From the cell containing the given text, extract its center point as (X, Y) coordinate. 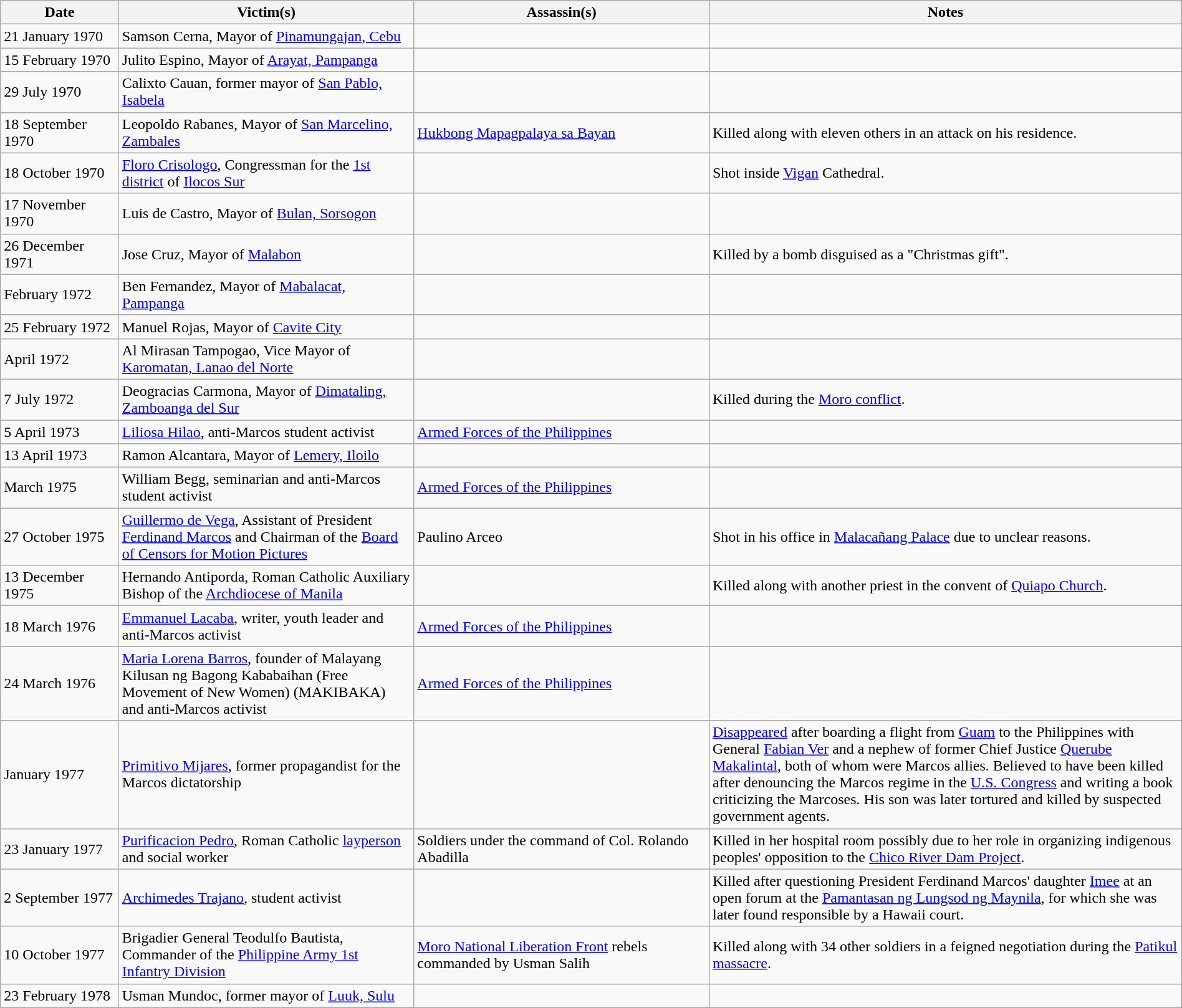
7 July 1972 (60, 399)
13 April 1973 (60, 456)
Soldiers under the command of Col. Rolando Abadilla (562, 849)
Usman Mundoc, former mayor of Luuk, Sulu (266, 996)
Liliosa Hilao, anti-Marcos student activist (266, 432)
Notes (945, 12)
Ramon Alcantara, Mayor of Lemery, Iloilo (266, 456)
18 October 1970 (60, 173)
Julito Espino, Mayor of Arayat, Pampanga (266, 60)
Paulino Arceo (562, 537)
18 March 1976 (60, 626)
23 January 1977 (60, 849)
Floro Crisologo, Congressman for the 1st district of Ilocos Sur (266, 173)
Calixto Cauan, former mayor of San Pablo, Isabela (266, 92)
Killed by a bomb disguised as a "Christmas gift". (945, 254)
29 July 1970 (60, 92)
Samson Cerna, Mayor of Pinamungajan, Cebu (266, 36)
Jose Cruz, Mayor of Malabon (266, 254)
Purificacion Pedro, Roman Catholic layperson and social worker (266, 849)
Hukbong Mapagpalaya sa Bayan (562, 132)
Al Mirasan Tampogao, Vice Mayor of Karomatan, Lanao del Norte (266, 359)
February 1972 (60, 294)
Manuel Rojas, Mayor of Cavite City (266, 327)
Brigadier General Teodulfo Bautista, Commander of the Philippine Army 1st Infantry Division (266, 955)
Maria Lorena Barros, founder of Malayang Kilusan ng Bagong Kababaihan (Free Movement of New Women) (MAKIBAKA) and anti-Marcos activist (266, 683)
23 February 1978 (60, 996)
Leopoldo Rabanes, Mayor of San Marcelino, Zambales (266, 132)
21 January 1970 (60, 36)
Ben Fernandez, Mayor of Mabalacat, Pampanga (266, 294)
25 February 1972 (60, 327)
Emmanuel Lacaba, writer, youth leader and anti-Marcos activist (266, 626)
13 December 1975 (60, 586)
April 1972 (60, 359)
Killed along with eleven others in an attack on his residence. (945, 132)
Deogracias Carmona, Mayor of Dimataling, Zamboanga del Sur (266, 399)
24 March 1976 (60, 683)
January 1977 (60, 774)
William Begg, seminarian and anti-Marcos student activist (266, 487)
18 September 1970 (60, 132)
27 October 1975 (60, 537)
Guillermo de Vega, Assistant of President Ferdinand Marcos and Chairman of the Board of Censors for Motion Pictures (266, 537)
Victim(s) (266, 12)
Shot inside Vigan Cathedral. (945, 173)
Luis de Castro, Mayor of Bulan, Sorsogon (266, 213)
Date (60, 12)
Archimedes Trajano, student activist (266, 898)
Killed in her hospital room possibly due to her role in organizing indigenous peoples' opposition to the Chico River Dam Project. (945, 849)
2 September 1977 (60, 898)
Killed along with another priest in the convent of Quiapo Church. (945, 586)
15 February 1970 (60, 60)
Hernando Antiporda, Roman Catholic Auxiliary Bishop of the Archdiocese of Manila (266, 586)
March 1975 (60, 487)
Primitivo Mijares, former propagandist for the Marcos dictatorship (266, 774)
17 November 1970 (60, 213)
10 October 1977 (60, 955)
Killed during the Moro conflict. (945, 399)
5 April 1973 (60, 432)
Assassin(s) (562, 12)
Shot in his office in Malacañang Palace due to unclear reasons. (945, 537)
Moro National Liberation Front rebels commanded by Usman Salih (562, 955)
26 December 1971 (60, 254)
Killed along with 34 other soldiers in a feigned negotiation during the Patikul massacre. (945, 955)
